Return [X, Y] of the center of cell containing provided text 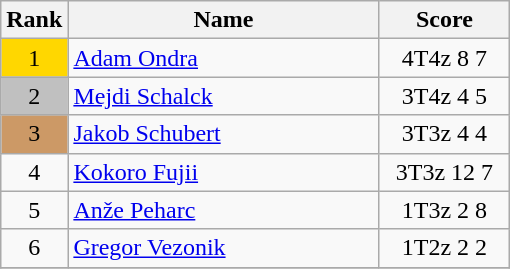
6 [34, 248]
4 [34, 172]
3T4z 4 5 [444, 96]
3 [34, 134]
Jakob Schubert [224, 134]
1 [34, 58]
3T3z 4 4 [444, 134]
Kokoro Fujii [224, 172]
1T3z 2 8 [444, 210]
1T2z 2 2 [444, 248]
Adam Ondra [224, 58]
Score [444, 20]
Anže Peharc [224, 210]
2 [34, 96]
Mejdi Schalck [224, 96]
Name [224, 20]
Gregor Vezonik [224, 248]
3T3z 12 7 [444, 172]
Rank [34, 20]
4T4z 8 7 [444, 58]
5 [34, 210]
